Return the [x, y] coordinate for the center point of the cell that contains the specified text.  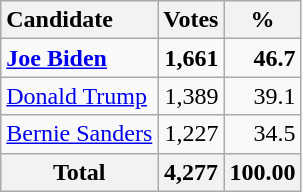
1,661 [191, 58]
100.00 [262, 172]
1,389 [191, 96]
1,227 [191, 134]
Candidate [80, 20]
Donald Trump [80, 96]
4,277 [191, 172]
Votes [191, 20]
Bernie Sanders [80, 134]
46.7 [262, 58]
34.5 [262, 134]
Total [80, 172]
Joe Biden [80, 58]
39.1 [262, 96]
% [262, 20]
